Output the (x, y) coordinate of the center of the cell containing the given text.  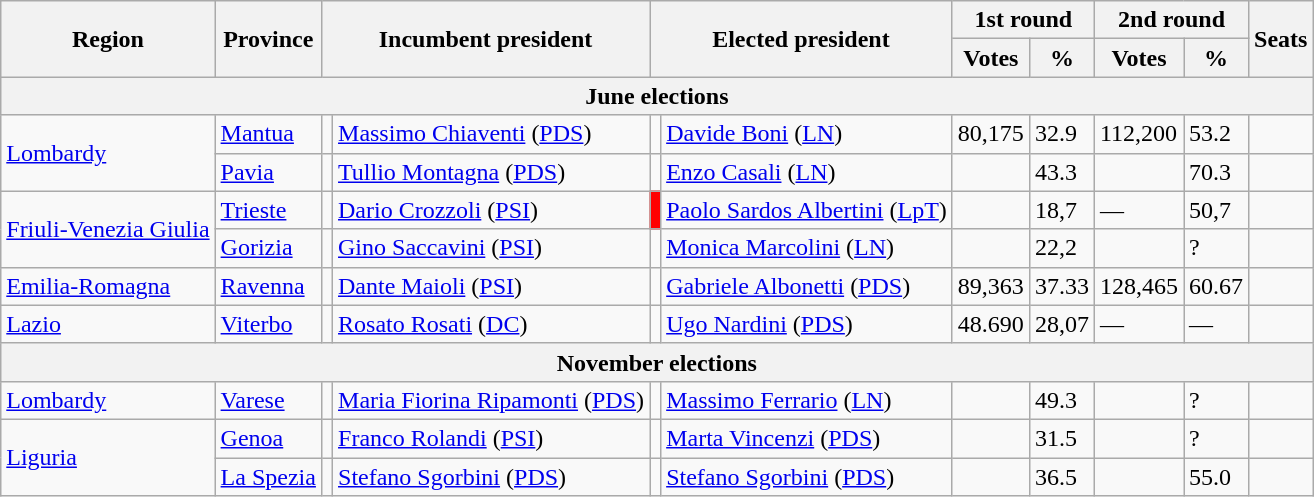
Trieste (268, 210)
Lazio (108, 324)
22,2 (1062, 248)
55.0 (1216, 477)
48.690 (990, 324)
49.3 (1062, 400)
80,175 (990, 134)
Friuli-Venezia Giulia (108, 229)
Region (108, 39)
Genoa (268, 438)
70.3 (1216, 172)
53.2 (1216, 134)
128,465 (1138, 286)
Dante Maioli (PSI) (492, 286)
Province (268, 39)
Gabriele Albonetti (PDS) (807, 286)
Gorizia (268, 248)
Enzo Casali (LN) (807, 172)
Incumbent president (485, 39)
32.9 (1062, 134)
Rosato Rosati (DC) (492, 324)
Davide Boni (LN) (807, 134)
Tullio Montagna (PDS) (492, 172)
Elected president (802, 39)
Dario Crozzoli (PSI) (492, 210)
112,200 (1138, 134)
Monica Marcolini (LN) (807, 248)
Viterbo (268, 324)
Maria Fiorina Ripamonti (PDS) (492, 400)
37.33 (1062, 286)
Ravenna (268, 286)
Marta Vincenzi (PDS) (807, 438)
Seats (1281, 39)
36.5 (1062, 477)
18,7 (1062, 210)
Massimo Chiaventi (PDS) (492, 134)
La Spezia (268, 477)
31.5 (1062, 438)
60.67 (1216, 286)
Massimo Ferrario (LN) (807, 400)
89,363 (990, 286)
June elections (657, 96)
43.3 (1062, 172)
28,07 (1062, 324)
Ugo Nardini (PDS) (807, 324)
Mantua (268, 134)
Paolo Sardos Albertini (LpT) (807, 210)
Franco Rolandi (PSI) (492, 438)
Varese (268, 400)
Gino Saccavini (PSI) (492, 248)
Liguria (108, 457)
2nd round (1171, 20)
Pavia (268, 172)
Emilia-Romagna (108, 286)
November elections (657, 362)
50,7 (1216, 210)
1st round (1023, 20)
